Capture the cell that displays the provided text and extract its [x, y] central coordinate. 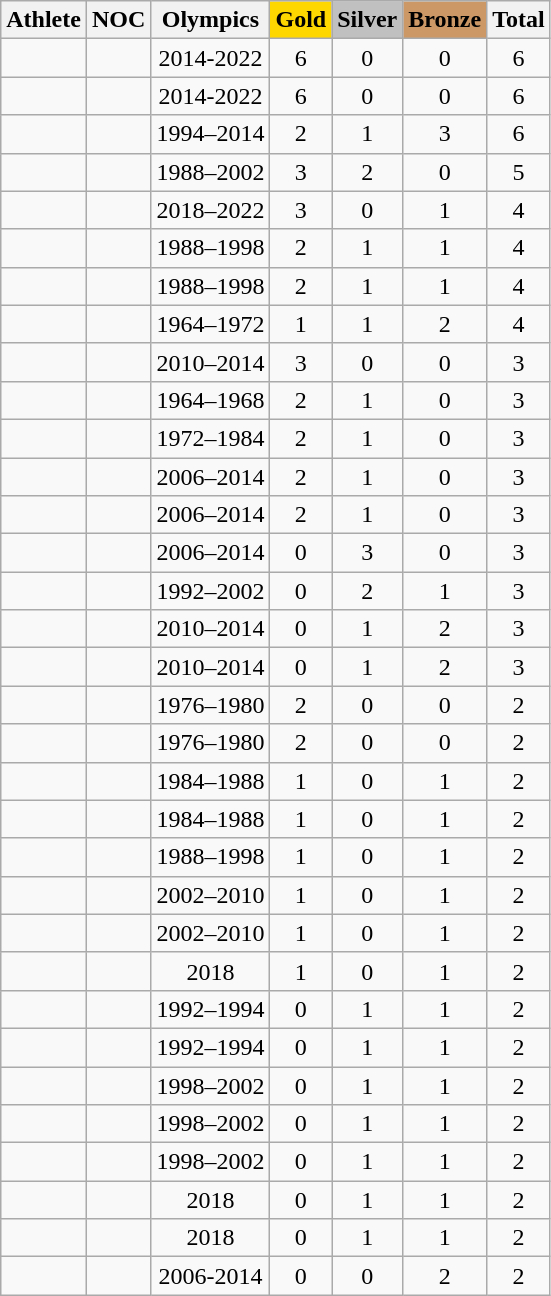
Bronze [445, 20]
1992–2002 [210, 591]
1964–1968 [210, 400]
2006-2014 [210, 1276]
1994–2014 [210, 134]
Total [519, 20]
Olympics [210, 20]
5 [519, 172]
Athlete [44, 20]
NOC [118, 20]
1964–1972 [210, 324]
1972–1984 [210, 438]
Silver [368, 20]
Gold [301, 20]
1988–2002 [210, 172]
2018–2022 [210, 210]
